Find where the given text appears and provide that cell's center as [X, Y] coordinate. 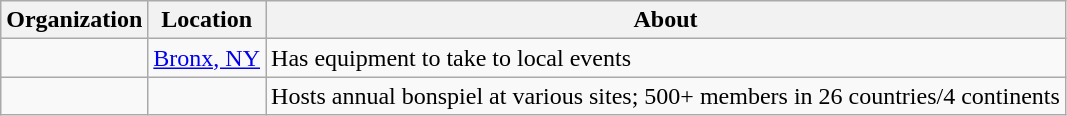
Hosts annual bonspiel at various sites; 500+ members in 26 countries/4 continents [666, 96]
About [666, 20]
Organization [74, 20]
Location [207, 20]
Has equipment to take to local events [666, 58]
Bronx, NY [207, 58]
